Return the [x, y] coordinate for the center point of the cell that contains the specified text.  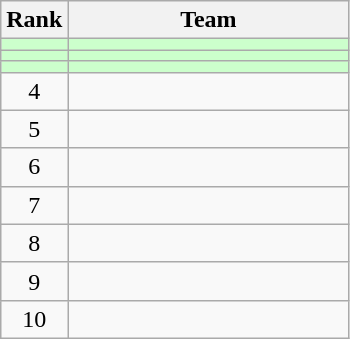
Rank [34, 20]
6 [34, 167]
10 [34, 319]
5 [34, 129]
9 [34, 281]
7 [34, 205]
8 [34, 243]
Team [208, 20]
4 [34, 91]
